Detect which cell encompasses the target text, then output its [x, y] center coordinate. 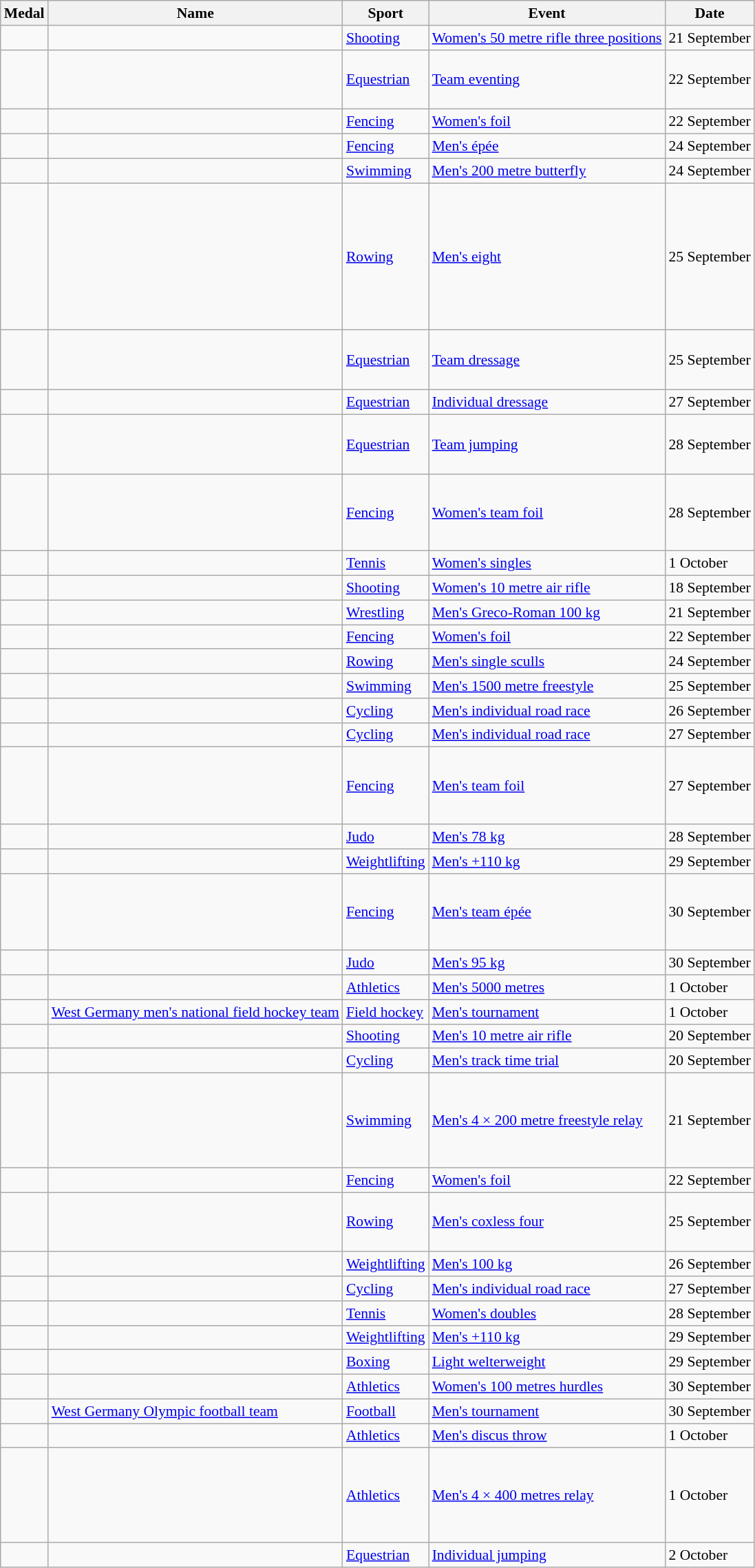
Name [195, 13]
Individual jumping [547, 1555]
Men's track time trial [547, 1061]
Men's 78 kg [547, 837]
Field hockey [385, 1012]
Team jumping [547, 444]
Men's Greco-Roman 100 kg [547, 612]
Football [385, 1411]
Men's 200 metre butterfly [547, 171]
West Germany men's national field hockey team [195, 1012]
Sport [385, 13]
Women's doubles [547, 1313]
2 October [709, 1555]
Men's single sculls [547, 662]
Women's 10 metre air rifle [547, 588]
Men's 100 kg [547, 1265]
Men's team foil [547, 786]
Men's 10 metre air rifle [547, 1036]
Women's singles [547, 563]
Men's eight [547, 257]
18 September [709, 588]
Team dressage [547, 361]
Team eventing [547, 80]
Medal [25, 13]
Men's épée [547, 147]
Wrestling [385, 612]
Date [709, 13]
Women's 100 metres hurdles [547, 1387]
Boxing [385, 1362]
Individual dressage [547, 402]
Men's discus throw [547, 1436]
Women's 50 metre rifle three positions [547, 38]
Men's 4 × 400 metres relay [547, 1496]
Men's coxless four [547, 1222]
West Germany Olympic football team [195, 1411]
Men's 4 × 200 metre freestyle relay [547, 1121]
Women's team foil [547, 513]
Men's 1500 metre freestyle [547, 686]
Men's 5000 metres [547, 987]
Light welterweight [547, 1362]
Men's team épée [547, 912]
Event [547, 13]
Men's 95 kg [547, 963]
